Locate the cell with the specified text and output its [X, Y] center coordinate. 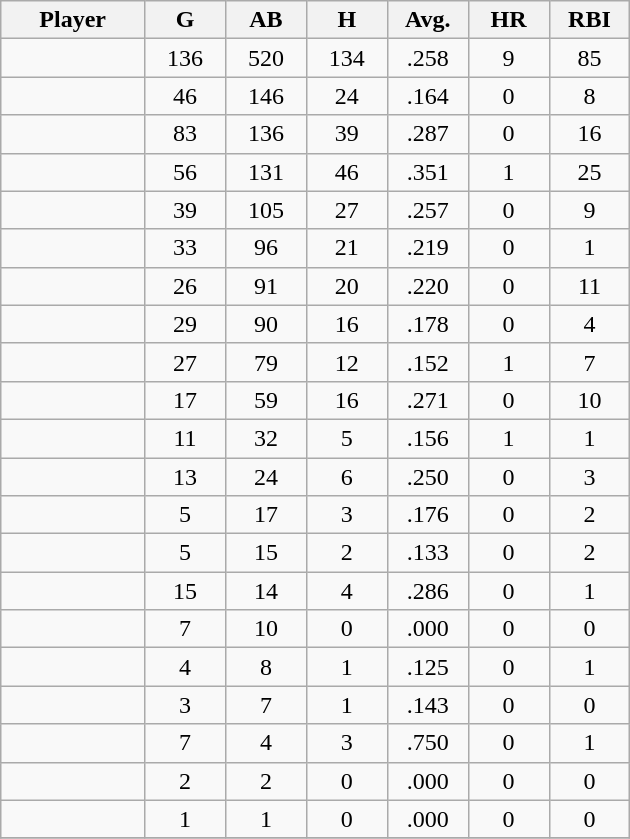
.143 [428, 705]
131 [266, 172]
HR [508, 20]
90 [266, 324]
20 [346, 286]
79 [266, 362]
.750 [428, 743]
.176 [428, 515]
14 [266, 591]
.250 [428, 477]
146 [266, 96]
.287 [428, 134]
.271 [428, 400]
Avg. [428, 20]
.257 [428, 210]
56 [186, 172]
AB [266, 20]
6 [346, 477]
.156 [428, 438]
.133 [428, 553]
33 [186, 248]
.219 [428, 248]
.258 [428, 58]
26 [186, 286]
.152 [428, 362]
29 [186, 324]
.286 [428, 591]
13 [186, 477]
H [346, 20]
RBI [590, 20]
Player [73, 20]
.351 [428, 172]
91 [266, 286]
59 [266, 400]
.220 [428, 286]
134 [346, 58]
32 [266, 438]
.164 [428, 96]
.178 [428, 324]
520 [266, 58]
G [186, 20]
85 [590, 58]
25 [590, 172]
.125 [428, 667]
12 [346, 362]
21 [346, 248]
96 [266, 248]
105 [266, 210]
83 [186, 134]
